Return the (x, y) coordinate for the center point of the cell that contains the specified text.  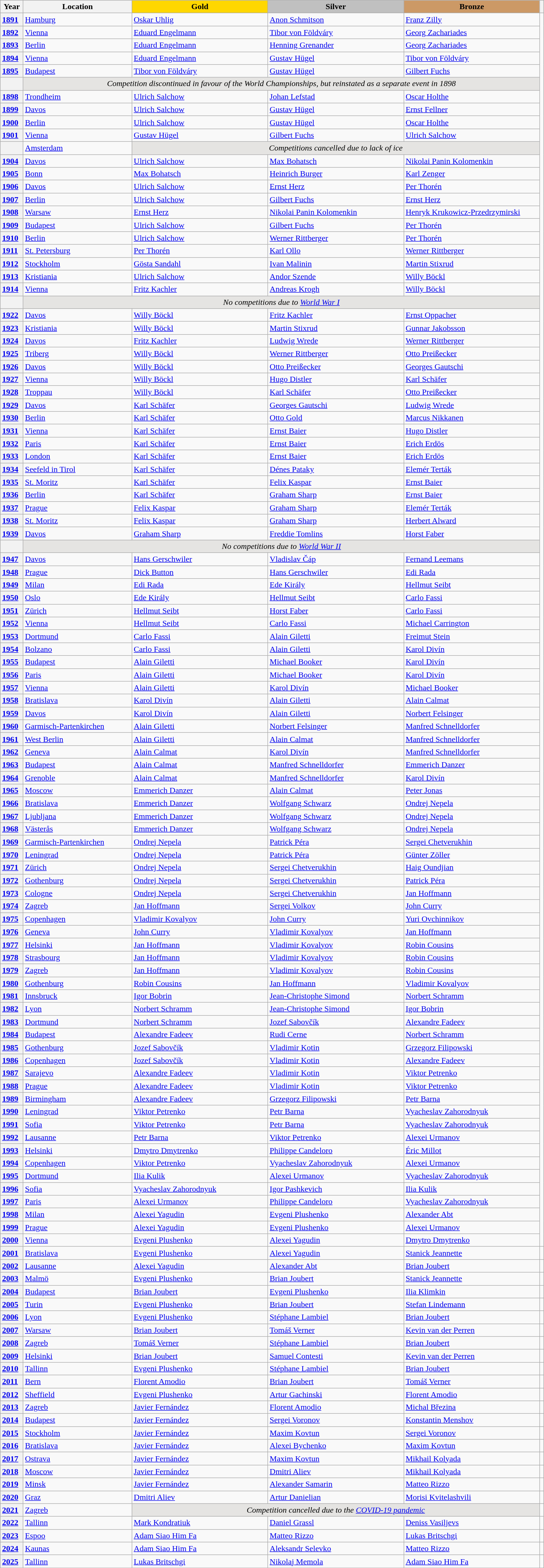
1933 (12, 456)
Gösta Sandahl (200, 264)
Michal Březina (472, 1407)
1929 (12, 405)
Herbert Alward (472, 521)
Amsterdam (78, 148)
1961 (12, 739)
Stefan Lindemann (472, 1304)
1910 (12, 238)
1934 (12, 469)
1964 (12, 777)
Bern (78, 1381)
2020 (12, 1497)
1965 (12, 791)
Konstantin Menshov (472, 1420)
Sergei Volkov (336, 906)
1891 (12, 20)
1907 (12, 200)
Henryk Krukowicz-Przedrzymirski (472, 212)
1955 (12, 662)
1898 (12, 97)
2014 (12, 1420)
1949 (12, 585)
2023 (12, 1536)
Ilia Klimkin (472, 1292)
1913 (12, 276)
1956 (12, 675)
Competitions cancelled due to lack of ice (336, 148)
Ivan Malinin (336, 264)
1983 (12, 1022)
Triberg (78, 353)
1908 (12, 212)
Dick Button (200, 572)
Henning Grenander (336, 45)
2010 (12, 1368)
1930 (12, 418)
1993 (12, 1150)
1926 (12, 366)
Andreas Krogh (336, 289)
2001 (12, 1253)
1927 (12, 379)
2012 (12, 1394)
Trondheim (78, 97)
Strasbourg (78, 957)
1900 (12, 122)
Aleksandr Selevko (336, 1548)
Silver (336, 7)
1937 (12, 508)
1894 (12, 58)
2018 (12, 1471)
Artur Danielian (336, 1497)
2021 (12, 1510)
1967 (12, 816)
Éric Millot (472, 1150)
Turin (78, 1304)
1931 (12, 431)
Sarajevo (78, 1073)
1971 (12, 868)
Kaunas (78, 1548)
1985 (12, 1047)
1994 (12, 1163)
1952 (12, 623)
Gunnar Jakobsson (472, 328)
Oskar Uhlig (200, 20)
1991 (12, 1124)
Karl Zenger (472, 174)
1980 (12, 983)
Minsk (78, 1484)
1905 (12, 174)
1988 (12, 1086)
1976 (12, 932)
2003 (12, 1279)
1970 (12, 855)
1984 (12, 1035)
1975 (12, 919)
1979 (12, 970)
1935 (12, 482)
2019 (12, 1484)
1973 (12, 893)
2011 (12, 1381)
St. Petersburg (78, 251)
1972 (12, 880)
Yuri Ovchinnikov (472, 919)
2015 (12, 1433)
1938 (12, 521)
Oslo (78, 598)
2006 (12, 1317)
Michael Carrington (472, 623)
Johan Lefstad (336, 97)
1953 (12, 636)
1959 (12, 713)
Location (78, 7)
1987 (12, 1073)
1899 (12, 109)
Sheffield (78, 1394)
Deniss Vasiļjevs (472, 1523)
Hamburg (78, 20)
1989 (12, 1099)
Bonn (78, 174)
Ernst Fellner (472, 109)
Seefeld in Tirol (78, 469)
Anon Schmitson (336, 20)
Heinrich Burger (336, 174)
West Berlin (78, 739)
Vladislav Čáp (336, 559)
1914 (12, 289)
2005 (12, 1304)
1990 (12, 1112)
1966 (12, 803)
1999 (12, 1227)
2024 (12, 1548)
1892 (12, 32)
1958 (12, 700)
2022 (12, 1523)
1978 (12, 957)
1922 (12, 315)
1981 (12, 996)
Andor Szende (336, 276)
Rudi Cerne (336, 1035)
1893 (12, 45)
Bronze (472, 7)
Cologne (78, 893)
2017 (12, 1459)
1996 (12, 1189)
Alexei Bychenko (336, 1446)
Otto Gold (336, 418)
Alexander Samarin (336, 1484)
Västerås (78, 829)
Dénes Pataky (336, 469)
1960 (12, 726)
Ostrava (78, 1459)
Innsbruck (78, 996)
2009 (12, 1356)
1923 (12, 328)
2016 (12, 1446)
Nikolaj Memola (336, 1561)
1928 (12, 392)
2008 (12, 1343)
Gold (200, 7)
Marcus Nikkanen (472, 418)
2004 (12, 1292)
Competition cancelled due to the COVID-19 pandemic (336, 1510)
Fernand Leemans (472, 559)
1963 (12, 765)
Espoo (78, 1536)
Grenoble (78, 777)
Freddie Tomlins (336, 533)
1954 (12, 649)
1906 (12, 187)
Haig Oundjian (472, 868)
Bolzano (78, 649)
1968 (12, 829)
Year (12, 7)
Competition discontinued in favour of the World Championships, but reinstated as a separate event in 1898 (282, 84)
Ernst Oppacher (472, 315)
Troppau (78, 392)
1904 (12, 161)
London (78, 456)
1939 (12, 533)
Igor Pashkevich (336, 1189)
1901 (12, 135)
Franz Zilly (472, 20)
Samuel Contesti (336, 1356)
2000 (12, 1240)
1997 (12, 1202)
1924 (12, 341)
1969 (12, 842)
1932 (12, 444)
Günter Zöller (472, 855)
1950 (12, 598)
1911 (12, 251)
1912 (12, 264)
1909 (12, 225)
2002 (12, 1266)
1998 (12, 1215)
Mark Kondratiuk (200, 1523)
1992 (12, 1137)
Daniel Grassl (336, 1523)
1995 (12, 1176)
1925 (12, 353)
No competitions due to World War II (282, 546)
Morisi Kvitelashvili (472, 1497)
No competitions due to World War I (282, 302)
Artur Gachinski (336, 1394)
1951 (12, 611)
1986 (12, 1060)
1948 (12, 572)
1974 (12, 906)
Karl Ollo (336, 251)
Birmingham (78, 1099)
Ljubljana (78, 816)
1895 (12, 71)
Graz (78, 1497)
2013 (12, 1407)
Freimut Stein (472, 636)
1936 (12, 495)
1957 (12, 688)
Malmö (78, 1279)
Peter Jonas (472, 791)
2025 (12, 1561)
1982 (12, 1009)
1977 (12, 945)
1962 (12, 752)
2007 (12, 1330)
1947 (12, 559)
